Return the [X, Y] coordinate for the center point of the cell that contains the specified text.  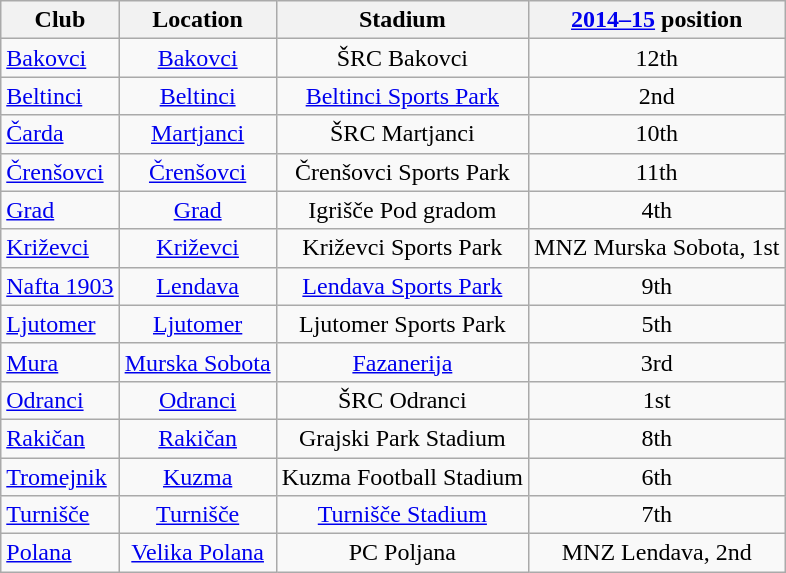
Velika Polana [198, 553]
Lendava [198, 286]
ŠRC Odranci [402, 400]
Kuzma [198, 477]
Črenšovci Sports Park [402, 172]
Grajski Park Stadium [402, 438]
Beltinci Sports Park [402, 96]
ŠRC Martjanci [402, 134]
Nafta 1903 [60, 286]
Martjanci [198, 134]
Čarda [60, 134]
12th [657, 58]
Location [198, 20]
Fazanerija [402, 362]
Tromejnik [60, 477]
Lendava Sports Park [402, 286]
9th [657, 286]
3rd [657, 362]
PC Poljana [402, 553]
Club [60, 20]
7th [657, 515]
10th [657, 134]
Kuzma Football Stadium [402, 477]
ŠRC Bakovci [402, 58]
Križevci Sports Park [402, 248]
2nd [657, 96]
8th [657, 438]
Turnišče Stadium [402, 515]
MNZ Murska Sobota, 1st [657, 248]
Murska Sobota [198, 362]
Stadium [402, 20]
MNZ Lendava, 2nd [657, 553]
4th [657, 210]
Polana [60, 553]
2014–15 position [657, 20]
11th [657, 172]
5th [657, 324]
6th [657, 477]
Mura [60, 362]
Ljutomer Sports Park [402, 324]
1st [657, 400]
Igrišče Pod gradom [402, 210]
